Scan for the cell matching the given text and deliver its (X, Y) coordinate at center. 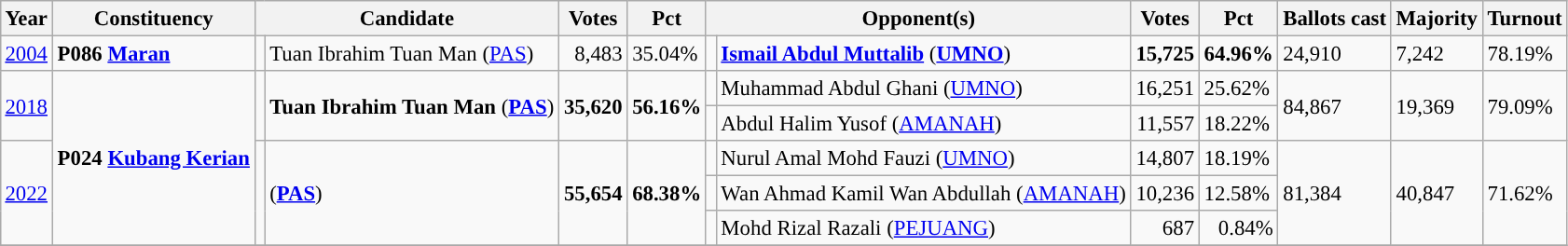
14,807 (1165, 158)
687 (1165, 228)
Turnout (1525, 19)
19,369 (1437, 106)
12.58% (1238, 194)
P086 Maran (153, 53)
71.62% (1525, 194)
10,236 (1165, 194)
68.38% (667, 194)
8,483 (593, 53)
84,867 (1335, 106)
Ismail Abdul Muttalib (UMNO) (923, 53)
2018 (26, 106)
7,242 (1437, 53)
25.62% (1238, 89)
0.84% (1238, 228)
55,654 (593, 194)
18.22% (1238, 124)
18.19% (1238, 158)
Abdul Halim Yusof (AMANAH) (923, 124)
40,847 (1437, 194)
Mohd Rizal Razali (PEJUANG) (923, 228)
11,557 (1165, 124)
P024 Kubang Kerian (153, 158)
Ballots cast (1335, 19)
2004 (26, 53)
24,910 (1335, 53)
Constituency (153, 19)
35,620 (593, 106)
Majority (1437, 19)
78.19% (1525, 53)
Opponent(s) (918, 19)
Nurul Amal Mohd Fauzi (UMNO) (923, 158)
79.09% (1525, 106)
16,251 (1165, 89)
2022 (26, 194)
Year (26, 19)
(PAS) (412, 194)
Wan Ahmad Kamil Wan Abdullah (AMANAH) (923, 194)
15,725 (1165, 53)
Muhammad Abdul Ghani (UMNO) (923, 89)
56.16% (667, 106)
81,384 (1335, 194)
35.04% (667, 53)
Candidate (406, 19)
64.96% (1238, 53)
